Output the (X, Y) coordinate of the center of the cell containing the given text.  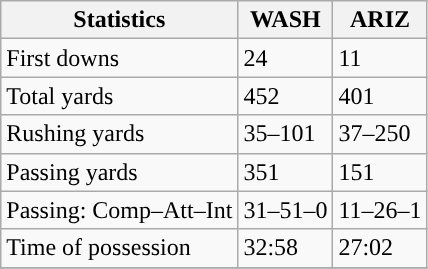
WASH (286, 20)
Statistics (120, 20)
37–250 (380, 134)
351 (286, 172)
31–51–0 (286, 210)
First downs (120, 58)
Passing: Comp–Att–Int (120, 210)
ARIZ (380, 20)
452 (286, 96)
35–101 (286, 134)
11–26–1 (380, 210)
27:02 (380, 248)
Passing yards (120, 172)
Total yards (120, 96)
151 (380, 172)
401 (380, 96)
11 (380, 58)
Rushing yards (120, 134)
24 (286, 58)
32:58 (286, 248)
Time of possession (120, 248)
